Determine the [X, Y] coordinate at the center of the cell enclosing the given text.  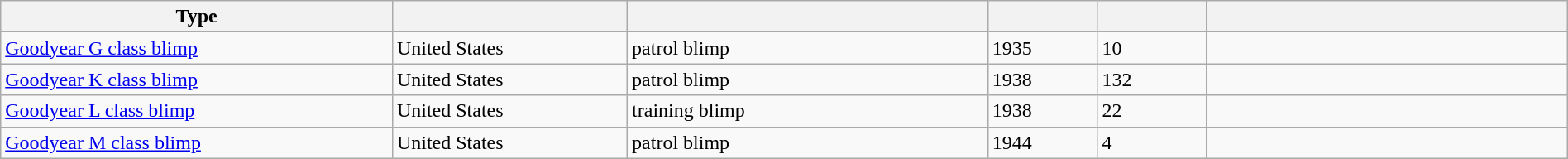
1935 [1042, 48]
10 [1153, 48]
1944 [1042, 142]
Goodyear M class blimp [197, 142]
4 [1153, 142]
Type [197, 17]
132 [1153, 79]
Goodyear K class blimp [197, 79]
Goodyear G class blimp [197, 48]
training blimp [808, 111]
22 [1153, 111]
Goodyear L class blimp [197, 111]
